Scan for the cell matching the given text and deliver its (X, Y) coordinate at center. 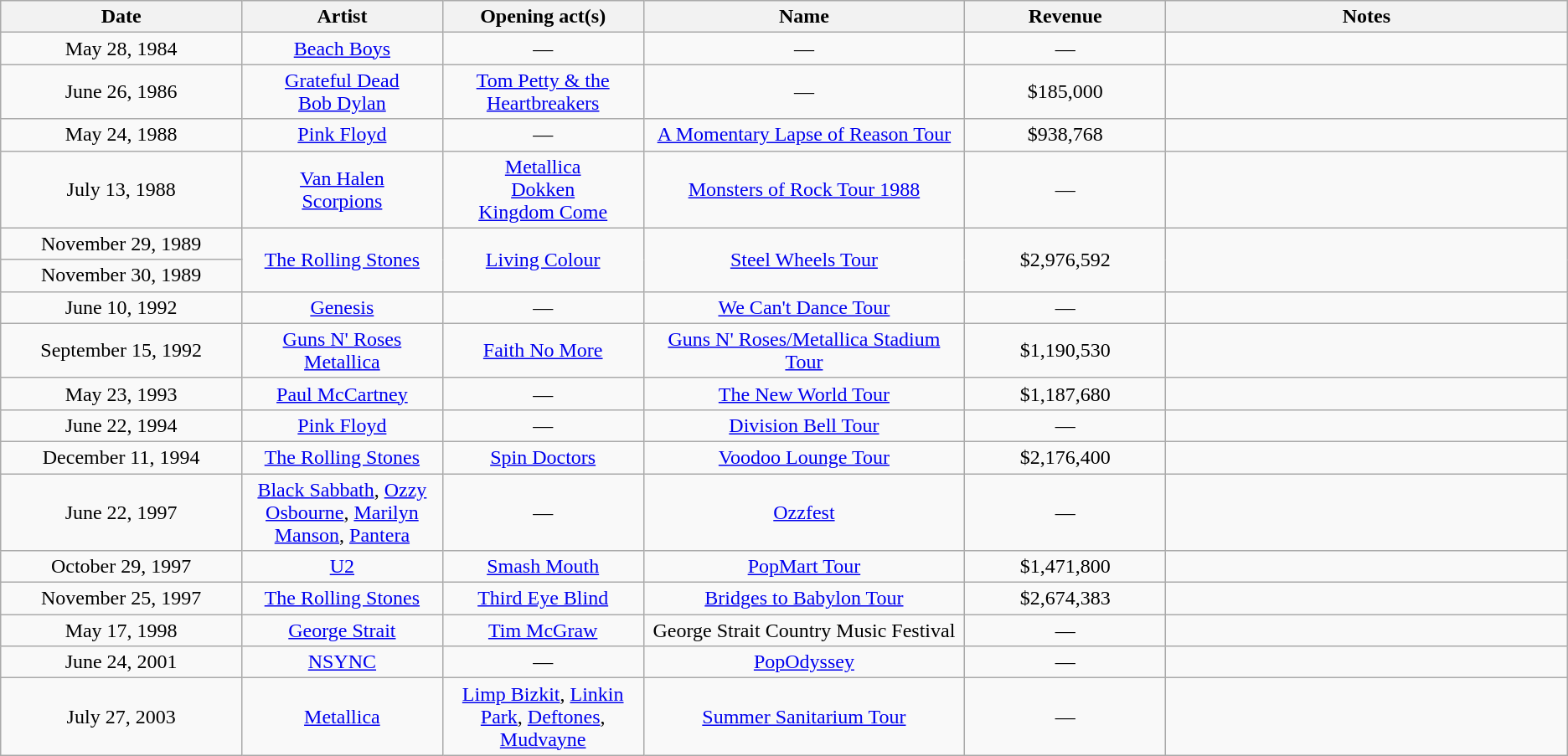
Bridges to Babylon Tour (804, 599)
$1,190,530 (1065, 350)
July 13, 1988 (121, 189)
December 11, 1994 (121, 457)
Tim McGraw (543, 630)
George Strait Country Music Festival (804, 630)
June 22, 1997 (121, 512)
May 24, 1988 (121, 135)
Beach Boys (342, 49)
$2,176,400 (1065, 457)
May 23, 1993 (121, 393)
Smash Mouth (543, 567)
The New World Tour (804, 393)
$1,187,680 (1065, 393)
U2 (342, 567)
Revenue (1065, 17)
$1,471,800 (1065, 567)
Living Colour (543, 260)
A Momentary Lapse of Reason Tour (804, 135)
George Strait (342, 630)
November 25, 1997 (121, 599)
MetallicaDokkenKingdom Come (543, 189)
Ozzfest (804, 512)
PopMart Tour (804, 567)
Date (121, 17)
Tom Petty & the Heartbreakers (543, 92)
Faith No More (543, 350)
Guns N' Roses/Metallica Stadium Tour (804, 350)
$185,000 (1065, 92)
Van HalenScorpions (342, 189)
Limp Bizkit, Linkin Park, Deftones, Mudvayne (543, 717)
Artist (342, 17)
November 29, 1989 (121, 244)
Division Bell Tour (804, 425)
Third Eye Blind (543, 599)
July 27, 2003 (121, 717)
October 29, 1997 (121, 567)
Genesis (342, 307)
May 28, 1984 (121, 49)
PopOdyssey (804, 662)
Paul McCartney (342, 393)
Summer Sanitarium Tour (804, 717)
$2,976,592 (1065, 260)
Black Sabbath, Ozzy Osbourne, Marilyn Manson, Pantera (342, 512)
Voodoo Lounge Tour (804, 457)
We Can't Dance Tour (804, 307)
Notes (1367, 17)
Monsters of Rock Tour 1988 (804, 189)
$938,768 (1065, 135)
Spin Doctors (543, 457)
Opening act(s) (543, 17)
September 15, 1992 (121, 350)
Grateful DeadBob Dylan (342, 92)
Metallica (342, 717)
June 10, 1992 (121, 307)
Steel Wheels Tour (804, 260)
May 17, 1998 (121, 630)
November 30, 1989 (121, 275)
NSYNC (342, 662)
Name (804, 17)
June 26, 1986 (121, 92)
Guns N' RosesMetallica (342, 350)
June 24, 2001 (121, 662)
June 22, 1994 (121, 425)
$2,674,383 (1065, 599)
